For the text-containing cell, return its midpoint in [X, Y] coordinate format. 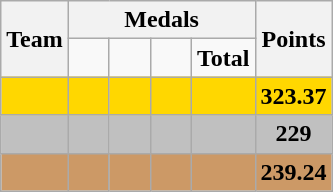
323.37 [294, 96]
239.24 [294, 172]
Points [294, 39]
Team [35, 39]
Total [223, 58]
Medals [162, 20]
229 [294, 134]
